Locate the cell with the specified text and output its [X, Y] center coordinate. 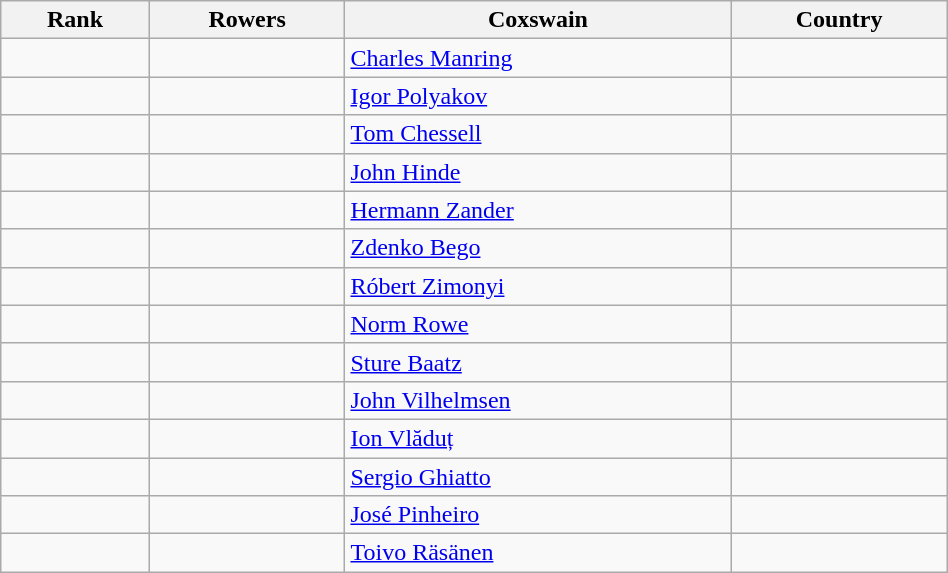
Rank [76, 20]
Norm Rowe [538, 324]
Hermann Zander [538, 210]
Igor Polyakov [538, 96]
Tom Chessell [538, 134]
Róbert Zimonyi [538, 286]
John Vilhelmsen [538, 400]
John Hinde [538, 172]
Rowers [247, 20]
José Pinheiro [538, 515]
Coxswain [538, 20]
Ion Vlăduț [538, 438]
Zdenko Bego [538, 248]
Toivo Räsänen [538, 553]
Charles Manring [538, 58]
Sergio Ghiatto [538, 477]
Country [839, 20]
Sture Baatz [538, 362]
